Extract the (x, y) coordinate from the center of the cell holding the provided text.  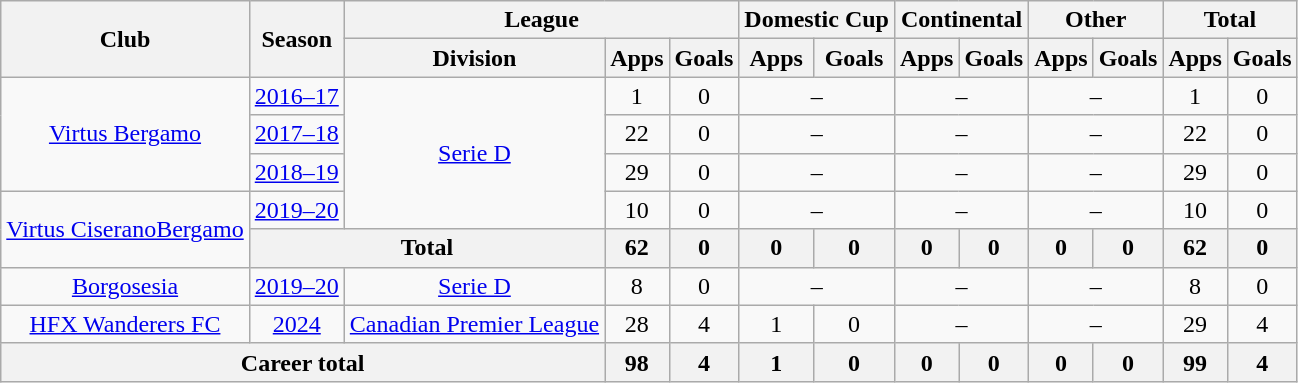
Domestic Cup (817, 20)
2017–18 (296, 134)
98 (637, 362)
2016–17 (296, 96)
Borgosesia (125, 286)
99 (1195, 362)
Other (1096, 20)
2024 (296, 324)
League (541, 20)
28 (637, 324)
HFX Wanderers FC (125, 324)
2018–19 (296, 172)
Virtus Bergamo (125, 134)
Club (125, 39)
Career total (303, 362)
Division (474, 58)
Season (296, 39)
Virtus CiseranoBergamo (125, 229)
Continental (961, 20)
Canadian Premier League (474, 324)
